Search for the cell housing the specified text and yield its (x, y) center coordinate. 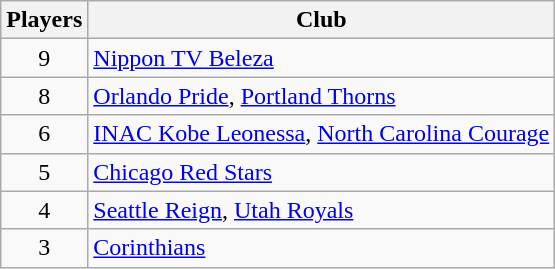
3 (44, 248)
8 (44, 96)
5 (44, 172)
Chicago Red Stars (322, 172)
9 (44, 58)
Players (44, 20)
Seattle Reign, Utah Royals (322, 210)
Club (322, 20)
Nippon TV Beleza (322, 58)
INAC Kobe Leonessa, North Carolina Courage (322, 134)
Orlando Pride, Portland Thorns (322, 96)
4 (44, 210)
6 (44, 134)
Corinthians (322, 248)
